Find where the given text appears and provide that cell's center as (x, y) coordinate. 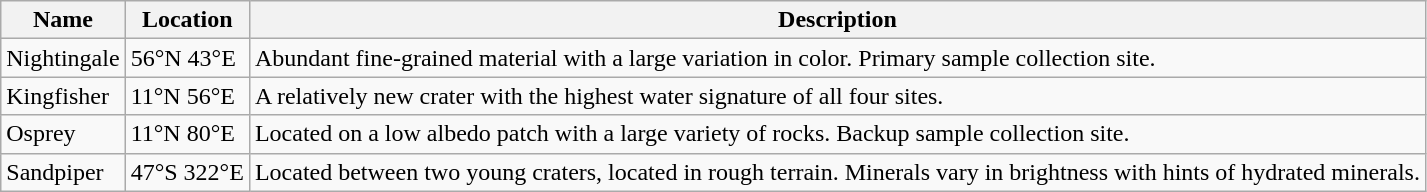
11°N 56°E (187, 96)
47°S 322°E (187, 172)
Location (187, 20)
Sandpiper (63, 172)
Abundant fine-grained material with a large variation in color. Primary sample collection site. (837, 58)
11°N 80°E (187, 134)
Located on a low albedo patch with a large variety of rocks. Backup sample collection site. (837, 134)
Description (837, 20)
A relatively new crater with the highest water signature of all four sites. (837, 96)
Located between two young craters, located in rough terrain. Minerals vary in brightness with hints of hydrated minerals. (837, 172)
56°N 43°E (187, 58)
Name (63, 20)
Nightingale (63, 58)
Kingfisher (63, 96)
Osprey (63, 134)
